Search for the cell housing the specified text and yield its (x, y) center coordinate. 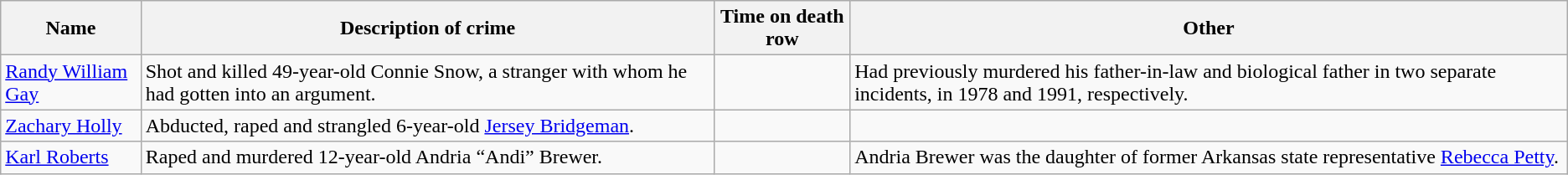
Had previously murdered his father-in-law and biological father in two separate incidents, in 1978 and 1991, respectively. (1210, 82)
Abducted, raped and strangled 6-year-old Jersey Bridgeman. (427, 126)
Zachary Holly (70, 126)
Andria Brewer was the daughter of former Arkansas state representative Rebecca Petty. (1210, 157)
Karl Roberts (70, 157)
Description of crime (427, 28)
Name (70, 28)
Shot and killed 49-year-old Connie Snow, a stranger with whom he had gotten into an argument. (427, 82)
Raped and murdered 12-year-old Andria “Andi” Brewer. (427, 157)
Randy William Gay (70, 82)
Other (1210, 28)
Time on death row (782, 28)
